Provide the (X, Y) coordinate of the cell's center where the given text is located.  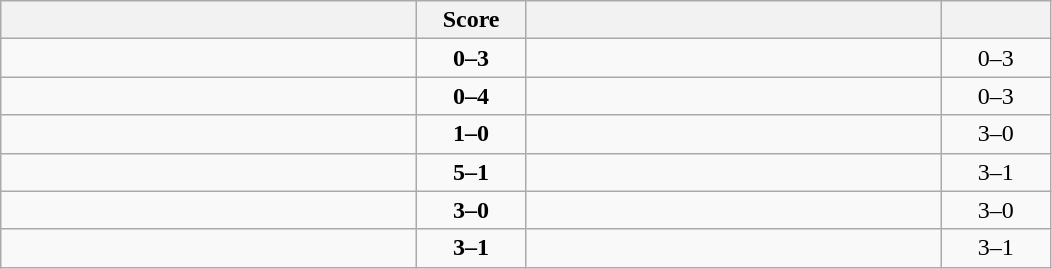
0–4 (472, 96)
Score (472, 20)
5–1 (472, 172)
1–0 (472, 134)
